Locate the cell with the specified text and output its [X, Y] center coordinate. 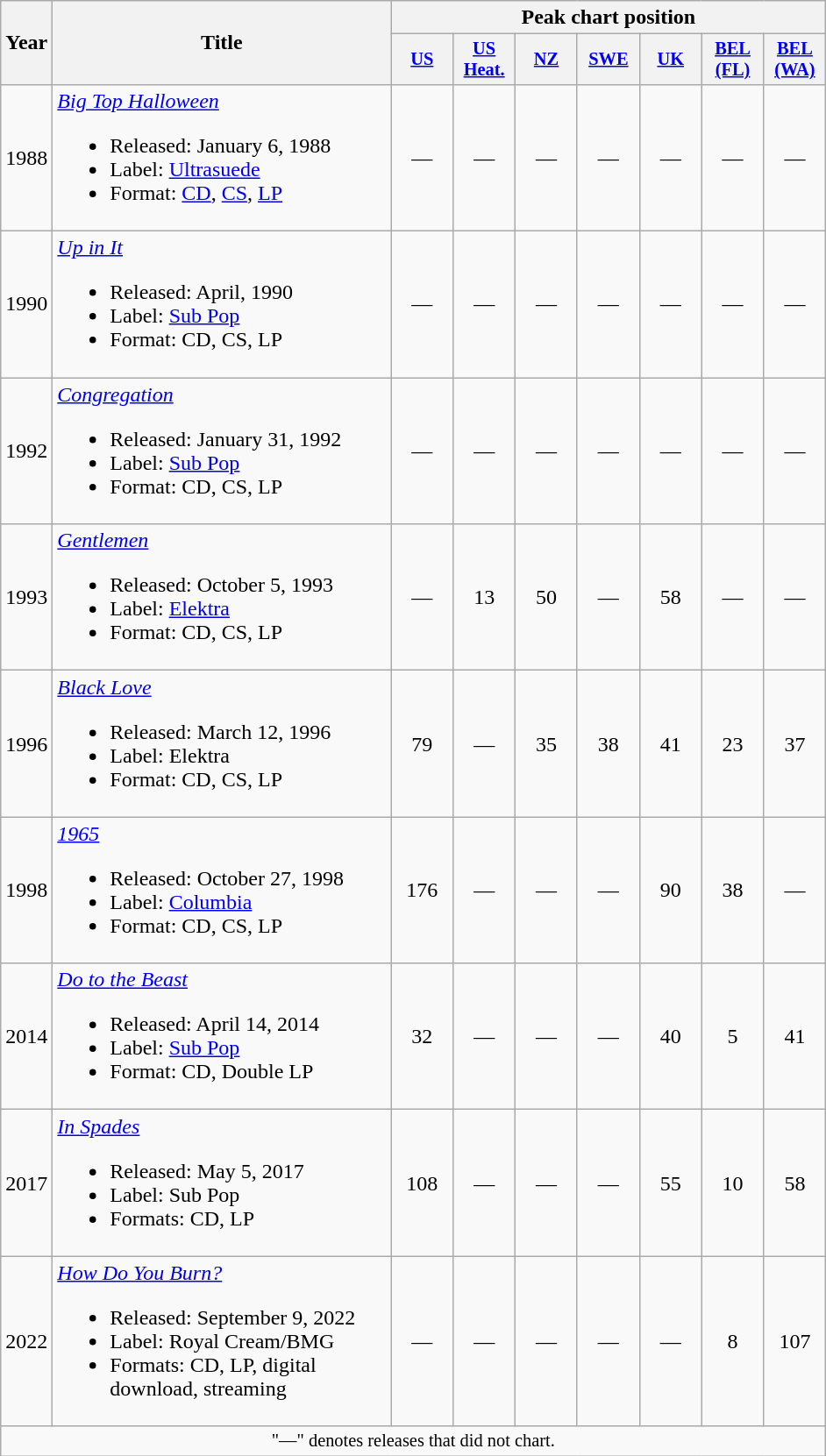
UK [670, 60]
1965Released: October 27, 1998Label: ColumbiaFormat: CD, CS, LP [222, 891]
Peak chart position [609, 18]
1990 [26, 305]
"—" denotes releases that did not chart. [414, 1441]
1998 [26, 891]
79 [423, 743]
37 [794, 743]
50 [547, 598]
90 [670, 891]
BEL(FL) [733, 60]
1993 [26, 598]
35 [547, 743]
10 [733, 1183]
1992 [26, 451]
5 [733, 1036]
USHeat. [484, 60]
55 [670, 1183]
Title [222, 43]
32 [423, 1036]
8 [733, 1341]
In SpadesReleased: May 5, 2017Label: Sub PopFormats: CD, LP [222, 1183]
CongregationReleased: January 31, 1992Label: Sub PopFormat: CD, CS, LP [222, 451]
108 [423, 1183]
NZ [547, 60]
Do to the BeastReleased: April 14, 2014Label: Sub PopFormat: CD, Double LP [222, 1036]
176 [423, 891]
Year [26, 43]
GentlemenReleased: October 5, 1993Label: ElektraFormat: CD, CS, LP [222, 598]
2014 [26, 1036]
How Do You Burn?Released: September 9, 2022Label: Royal Cream/BMGFormats: CD, LP, digital download, streaming [222, 1341]
SWE [609, 60]
2022 [26, 1341]
Big Top HalloweenReleased: January 6, 1988Label: UltrasuedeFormat: CD, CS, LP [222, 158]
23 [733, 743]
1996 [26, 743]
BEL(WA) [794, 60]
13 [484, 598]
Black LoveReleased: March 12, 1996Label: ElektraFormat: CD, CS, LP [222, 743]
2017 [26, 1183]
Up in ItReleased: April, 1990Label: Sub PopFormat: CD, CS, LP [222, 305]
40 [670, 1036]
US [423, 60]
107 [794, 1341]
1988 [26, 158]
